Locate the cell with the specified text and output its (x, y) center coordinate. 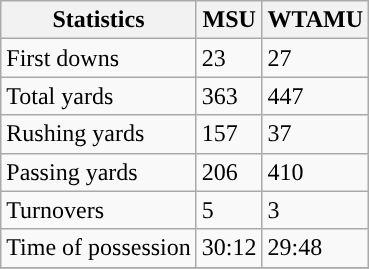
First downs (99, 58)
Time of possession (99, 248)
29:48 (316, 248)
MSU (229, 20)
206 (229, 172)
Rushing yards (99, 134)
37 (316, 134)
5 (229, 210)
447 (316, 96)
Total yards (99, 96)
27 (316, 58)
Turnovers (99, 210)
30:12 (229, 248)
Passing yards (99, 172)
3 (316, 210)
410 (316, 172)
WTAMU (316, 20)
157 (229, 134)
Statistics (99, 20)
363 (229, 96)
23 (229, 58)
